For the text-containing cell, return its midpoint in (X, Y) coordinate format. 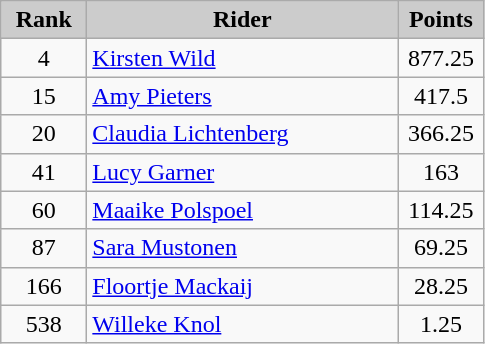
60 (44, 210)
87 (44, 248)
Rider (242, 20)
28.25 (441, 286)
Willeke Knol (242, 324)
366.25 (441, 134)
Maaike Polspoel (242, 210)
Kirsten Wild (242, 58)
15 (44, 96)
69.25 (441, 248)
Claudia Lichtenberg (242, 134)
4 (44, 58)
Rank (44, 20)
Amy Pieters (242, 96)
114.25 (441, 210)
163 (441, 172)
166 (44, 286)
Floortje Mackaij (242, 286)
1.25 (441, 324)
Lucy Garner (242, 172)
877.25 (441, 58)
Points (441, 20)
417.5 (441, 96)
Sara Mustonen (242, 248)
41 (44, 172)
538 (44, 324)
20 (44, 134)
